Extract the [X, Y] coordinate from the center of the cell holding the provided text.  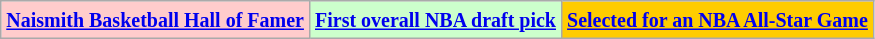
Selected for an NBA All-Star Game [718, 20]
First overall NBA draft pick [435, 20]
Naismith Basketball Hall of Famer [156, 20]
